Locate the cell with the specified text and output its (X, Y) center coordinate. 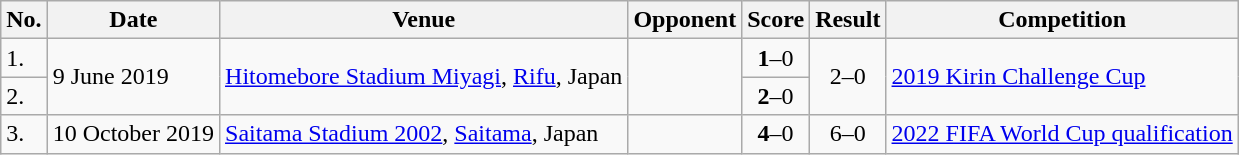
1–0 (776, 58)
10 October 2019 (133, 134)
9 June 2019 (133, 77)
Venue (424, 20)
Competition (1062, 20)
2019 Kirin Challenge Cup (1062, 77)
3. (24, 134)
Opponent (685, 20)
6–0 (848, 134)
Date (133, 20)
1. (24, 58)
2022 FIFA World Cup qualification (1062, 134)
No. (24, 20)
4–0 (776, 134)
Hitomebore Stadium Miyagi, Rifu, Japan (424, 77)
Score (776, 20)
Result (848, 20)
Saitama Stadium 2002, Saitama, Japan (424, 134)
2. (24, 96)
